From the cell containing the given text, extract its center point as (X, Y) coordinate. 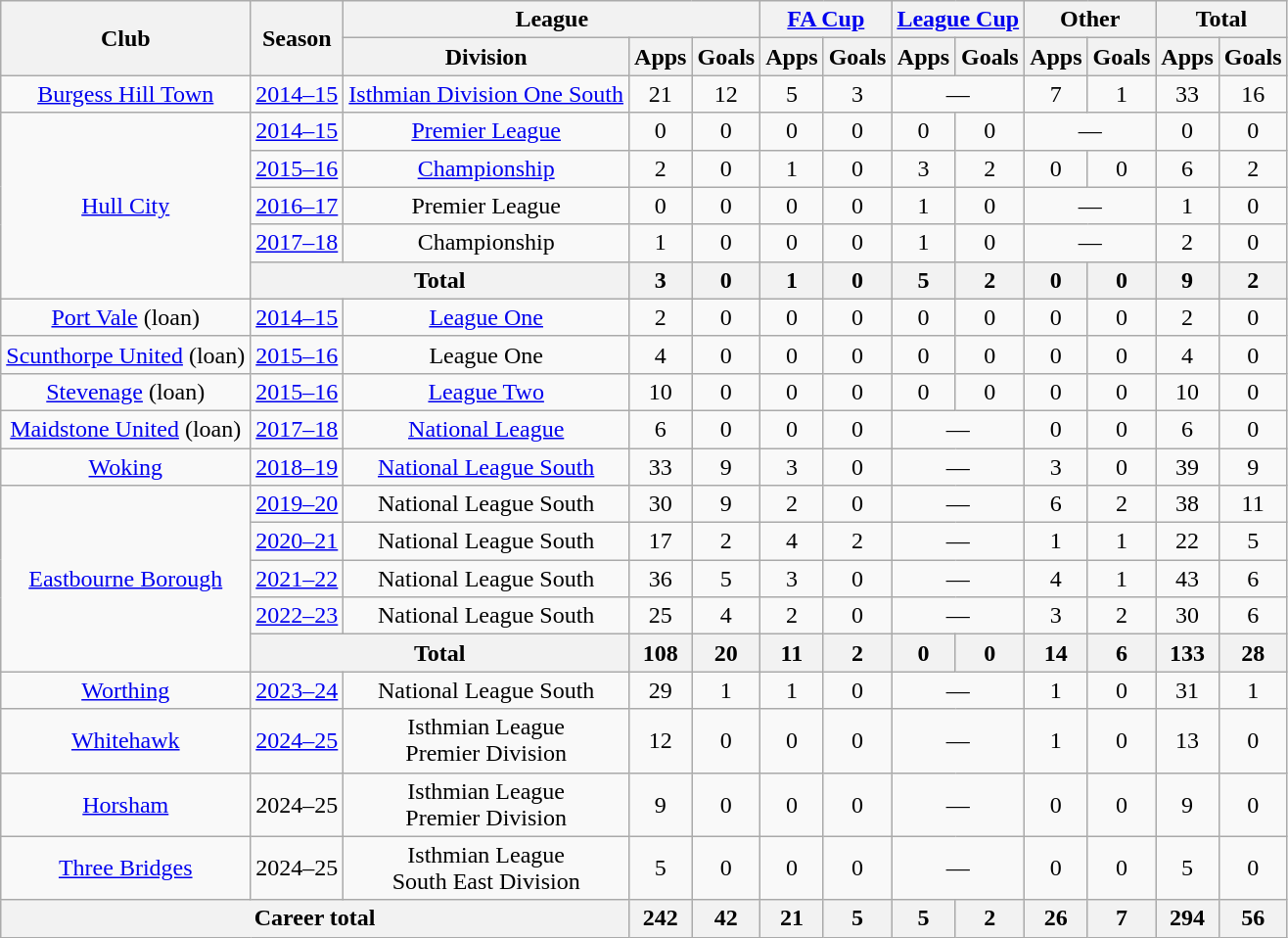
133 (1187, 653)
Other (1090, 20)
36 (661, 579)
Maidstone United (loan) (125, 429)
Port Vale (loan) (125, 317)
Hull City (125, 206)
Woking (125, 467)
13 (1187, 740)
Worthing (125, 690)
2016–17 (298, 206)
28 (1253, 653)
31 (1187, 690)
National League (486, 429)
38 (1187, 504)
39 (1187, 467)
2019–20 (298, 504)
Division (486, 57)
Isthmian Division One South (486, 94)
16 (1253, 94)
43 (1187, 579)
242 (661, 918)
20 (726, 653)
2022–23 (298, 616)
Eastbourne Borough (125, 579)
17 (661, 541)
29 (661, 690)
Horsham (125, 805)
25 (661, 616)
56 (1253, 918)
League Two (486, 392)
Whitehawk (125, 740)
Isthmian LeagueSouth East Division (486, 868)
Stevenage (loan) (125, 392)
League Cup (958, 20)
League (552, 20)
294 (1187, 918)
2018–19 (298, 467)
Season (298, 38)
2023–24 (298, 690)
42 (726, 918)
Club (125, 38)
2020–21 (298, 541)
14 (1056, 653)
Scunthorpe United (loan) (125, 354)
2021–22 (298, 579)
Career total (315, 918)
22 (1187, 541)
Three Bridges (125, 868)
FA Cup (826, 20)
Burgess Hill Town (125, 94)
26 (1056, 918)
108 (661, 653)
